For the text-containing cell, return its midpoint in (x, y) coordinate format. 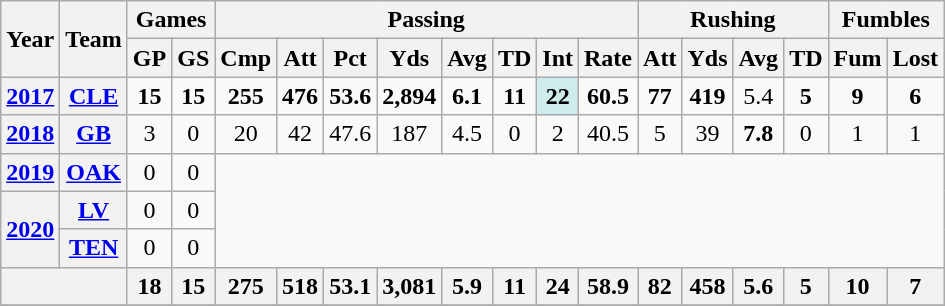
9 (858, 96)
53.1 (350, 286)
77 (660, 96)
22 (558, 96)
6.1 (468, 96)
Fumbles (886, 20)
3 (149, 134)
Pct (350, 58)
7 (915, 286)
GP (149, 58)
187 (410, 134)
42 (300, 134)
Lost (915, 58)
60.5 (608, 96)
458 (708, 286)
LV (94, 210)
275 (246, 286)
58.9 (608, 286)
Int (558, 58)
Rate (608, 58)
TEN (94, 248)
CLE (94, 96)
419 (708, 96)
2017 (30, 96)
Rushing (734, 20)
53.6 (350, 96)
Games (170, 20)
518 (300, 286)
5.9 (468, 286)
Passing (426, 20)
OAK (94, 172)
Team (94, 39)
10 (858, 286)
2020 (30, 229)
Fum (858, 58)
39 (708, 134)
476 (300, 96)
Cmp (246, 58)
2019 (30, 172)
255 (246, 96)
40.5 (608, 134)
6 (915, 96)
2 (558, 134)
GB (94, 134)
47.6 (350, 134)
18 (149, 286)
2,894 (410, 96)
82 (660, 286)
4.5 (468, 134)
7.8 (758, 134)
GS (194, 58)
3,081 (410, 286)
24 (558, 286)
5.4 (758, 96)
2018 (30, 134)
Year (30, 39)
5.6 (758, 286)
20 (246, 134)
